Locate the cell with the specified text and output its [x, y] center coordinate. 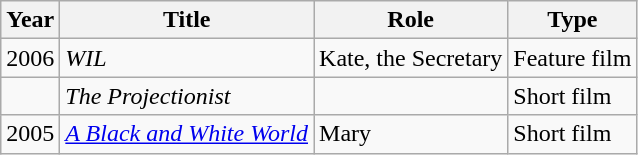
Role [411, 20]
Feature film [572, 58]
Type [572, 20]
Mary [411, 134]
Kate, the Secretary [411, 58]
A Black and White World [187, 134]
2006 [30, 58]
Year [30, 20]
Title [187, 20]
WIL [187, 58]
The Projectionist [187, 96]
2005 [30, 134]
